Return the [X, Y] coordinate for the center point of the cell that contains the specified text.  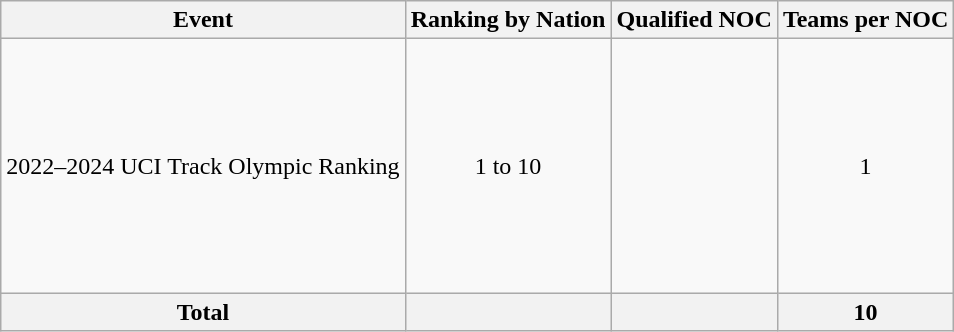
Event [203, 20]
1 [865, 166]
10 [865, 312]
Qualified NOC [694, 20]
Teams per NOC [865, 20]
Ranking by Nation [508, 20]
Total [203, 312]
2022–2024 UCI Track Olympic Ranking [203, 166]
1 to 10 [508, 166]
